Scan for the cell matching the given text and deliver its (x, y) coordinate at center. 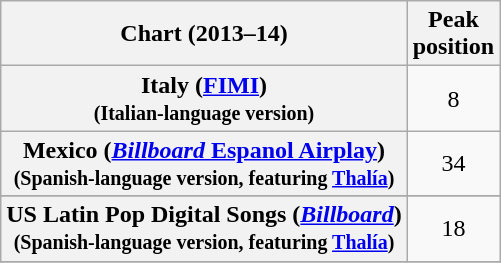
18 (453, 228)
Italy (FIMI)(Italian-language version) (204, 98)
US Latin Pop Digital Songs (Billboard)(Spanish-language version, featuring Thalía) (204, 228)
Peakposition (453, 34)
8 (453, 98)
Mexico (Billboard Espanol Airplay)(Spanish-language version, featuring Thalía) (204, 164)
Chart (2013–14) (204, 34)
34 (453, 164)
